Output the (x, y) coordinate of the center of the cell containing the given text.  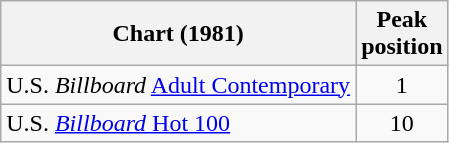
10 (402, 123)
1 (402, 85)
U.S. Billboard Adult Contemporary (178, 85)
U.S. Billboard Hot 100 (178, 123)
Peakposition (402, 34)
Chart (1981) (178, 34)
